Determine the [x, y] coordinate at the center of the cell enclosing the given text.  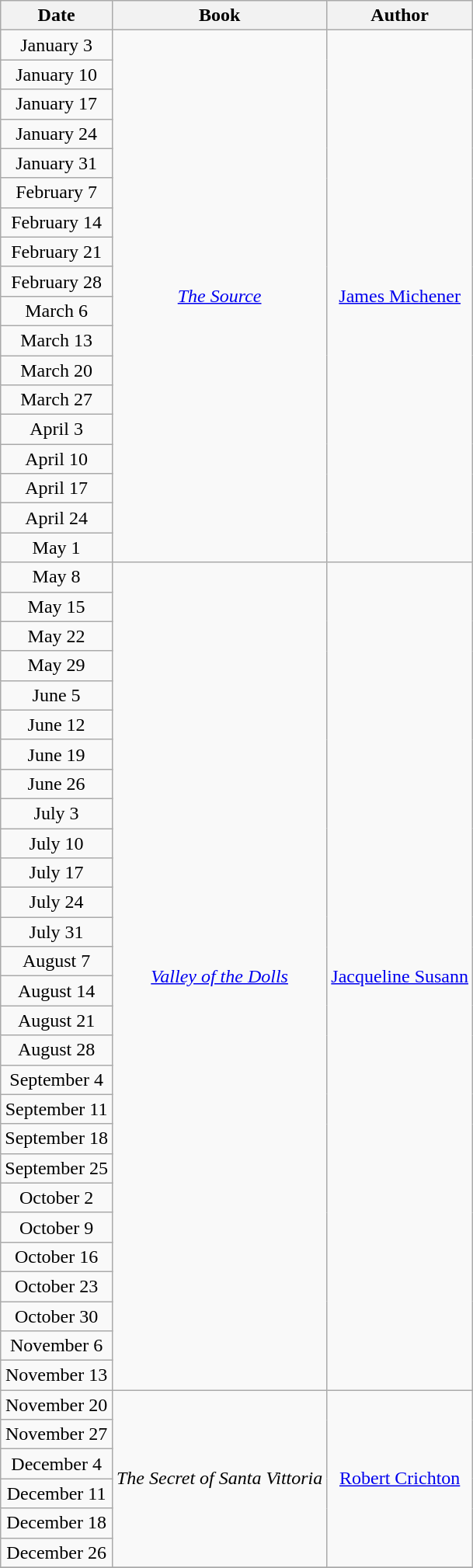
June 5 [57, 695]
April 17 [57, 488]
December 4 [57, 1464]
November 20 [57, 1405]
January 3 [57, 45]
February 28 [57, 281]
April 3 [57, 429]
The Secret of Santa Vittoria [219, 1479]
Jacqueline Susann [400, 976]
May 15 [57, 607]
March 20 [57, 370]
Date [57, 16]
Author [400, 16]
May 22 [57, 636]
July 10 [57, 843]
January 24 [57, 134]
September 18 [57, 1139]
October 30 [57, 1316]
April 10 [57, 459]
December 11 [57, 1493]
February 7 [57, 193]
Valley of the Dolls [219, 976]
The Source [219, 297]
August 7 [57, 961]
April 24 [57, 518]
July 3 [57, 813]
December 26 [57, 1552]
August 14 [57, 991]
November 27 [57, 1434]
October 2 [57, 1198]
June 19 [57, 754]
September 4 [57, 1080]
July 24 [57, 902]
February 21 [57, 252]
December 18 [57, 1523]
January 10 [57, 75]
October 16 [57, 1257]
September 11 [57, 1109]
March 27 [57, 400]
January 31 [57, 163]
January 17 [57, 104]
September 25 [57, 1168]
February 14 [57, 222]
May 8 [57, 577]
James Michener [400, 297]
June 26 [57, 784]
May 1 [57, 548]
Robert Crichton [400, 1479]
March 13 [57, 340]
May 29 [57, 666]
October 23 [57, 1286]
August 28 [57, 1050]
July 31 [57, 932]
August 21 [57, 1020]
June 12 [57, 725]
Book [219, 16]
November 13 [57, 1375]
November 6 [57, 1346]
October 9 [57, 1227]
March 6 [57, 311]
July 17 [57, 873]
